Output the (x, y) coordinate of the center of the cell containing the given text.  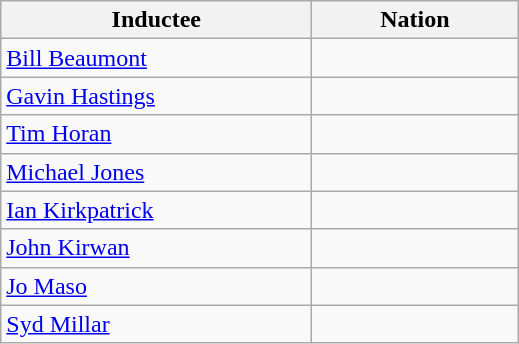
John Kirwan (156, 248)
Michael Jones (156, 172)
Syd Millar (156, 324)
Gavin Hastings (156, 96)
Nation (415, 20)
Ian Kirkpatrick (156, 210)
Inductee (156, 20)
Jo Maso (156, 286)
Tim Horan (156, 134)
Bill Beaumont (156, 58)
